Extract the (X, Y) coordinate from the center of the cell holding the provided text.  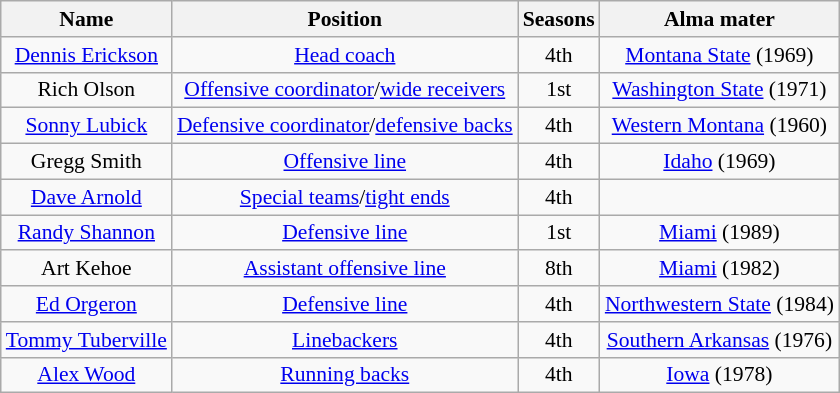
Dave Arnold (86, 197)
Alma mater (720, 19)
Head coach (345, 55)
Tommy Tuberville (86, 340)
Art Kehoe (86, 269)
Offensive line (345, 162)
Running backs (345, 375)
Assistant offensive line (345, 269)
Montana State (1969) (720, 55)
Linebackers (345, 340)
Idaho (1969) (720, 162)
8th (559, 269)
Offensive coordinator/wide receivers (345, 90)
Ed Orgeron (86, 304)
Dennis Erickson (86, 55)
Sonny Lubick (86, 126)
Alex Wood (86, 375)
Position (345, 19)
Rich Olson (86, 90)
Seasons (559, 19)
Washington State (1971) (720, 90)
Miami (1982) (720, 269)
Special teams/tight ends (345, 197)
Southern Arkansas (1976) (720, 340)
Randy Shannon (86, 233)
Northwestern State (1984) (720, 304)
Gregg Smith (86, 162)
Miami (1989) (720, 233)
Name (86, 19)
Defensive coordinator/defensive backs (345, 126)
Western Montana (1960) (720, 126)
Iowa (1978) (720, 375)
